Identify which cell holds the provided text, then report its [x, y] central coordinate. 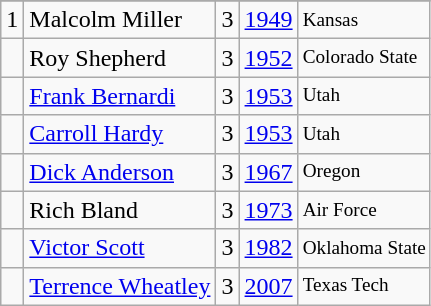
Colorado State [364, 58]
Roy Shepherd [120, 58]
Carroll Hardy [120, 134]
Kansas [364, 20]
1 [12, 20]
1967 [268, 172]
Terrence Wheatley [120, 286]
1952 [268, 58]
1973 [268, 210]
1949 [268, 20]
Rich Bland [120, 210]
Dick Anderson [120, 172]
Air Force [364, 210]
Oregon [364, 172]
Victor Scott [120, 248]
Malcolm Miller [120, 20]
Oklahoma State [364, 248]
1982 [268, 248]
2007 [268, 286]
Texas Tech [364, 286]
Frank Bernardi [120, 96]
